Search for the cell housing the specified text and yield its [X, Y] center coordinate. 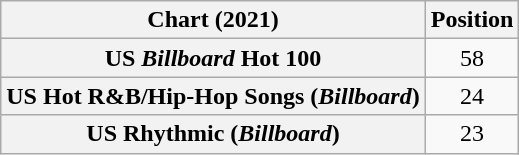
US Billboard Hot 100 [213, 58]
58 [472, 58]
US Hot R&B/Hip-Hop Songs (Billboard) [213, 96]
Chart (2021) [213, 20]
23 [472, 134]
24 [472, 96]
US Rhythmic (Billboard) [213, 134]
Position [472, 20]
